Capture the cell that displays the provided text and extract its (X, Y) central coordinate. 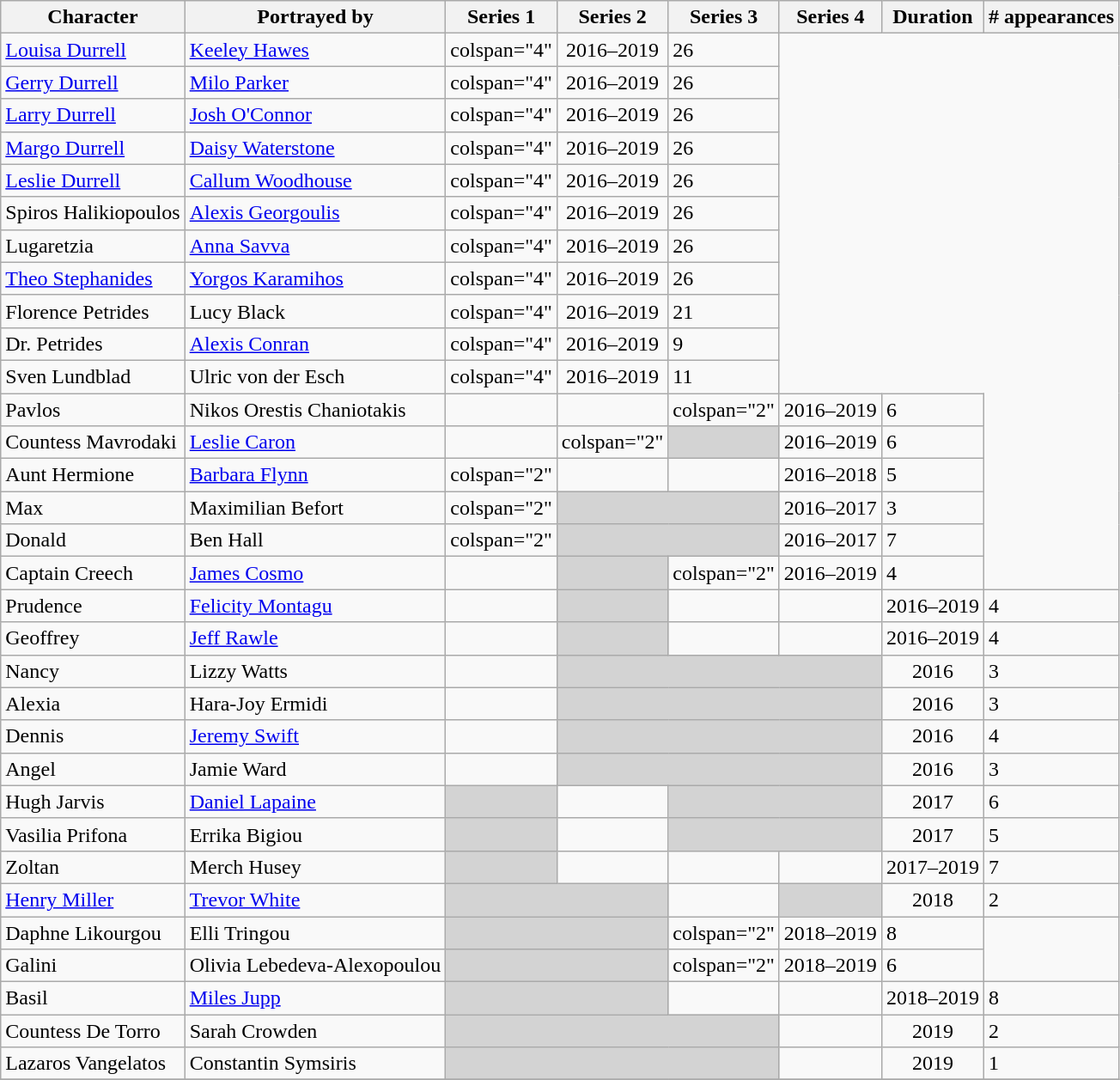
Yorgos Karamihos (315, 278)
Margo Durrell (93, 148)
Theo Stephanides (93, 278)
Max (93, 508)
James Cosmo (315, 573)
Elli Tringou (315, 932)
Josh O'Connor (315, 115)
Florence Petrides (93, 311)
Basil (93, 998)
Sven Lundblad (93, 376)
Leslie Durrell (93, 180)
Daisy Waterstone (315, 148)
Jeremy Swift (315, 736)
Angel (93, 769)
Lugaretzia (93, 246)
Lazaros Vangelatos (93, 1064)
Daphne Likourgou (93, 932)
Lizzy Watts (315, 671)
Lucy Black (315, 311)
Maximilian Befort (315, 508)
Barbara Flynn (315, 475)
# appearances (1051, 17)
Henry Miller (93, 900)
9 (724, 344)
Ben Hall (315, 540)
Merch Husey (315, 867)
Larry Durrell (93, 115)
Errika Bigiou (315, 834)
Countess De Torro (93, 1031)
Callum Woodhouse (315, 180)
Alexis Conran (315, 344)
Duration (933, 17)
Miles Jupp (315, 998)
Series 2 (612, 17)
Keeley Hawes (315, 50)
Countess Mavrodaki (93, 442)
2018 (933, 900)
Donald (93, 540)
Series 1 (502, 17)
Galini (93, 966)
Jamie Ward (315, 769)
Ulric von der Esch (315, 376)
Pavlos (93, 410)
2017–2019 (933, 867)
Jeff Rawle (315, 638)
Hugh Jarvis (93, 802)
Series 4 (830, 17)
Milo Parker (315, 82)
Portrayed by (315, 17)
Nikos Orestis Chaniotakis (315, 410)
Geoffrey (93, 638)
Sarah Crowden (315, 1031)
Daniel Lapaine (315, 802)
11 (724, 376)
Alexis Georgoulis (315, 213)
Anna Savva (315, 246)
Aunt Hermione (93, 475)
Captain Creech (93, 573)
Dr. Petrides (93, 344)
Nancy (93, 671)
Vasilia Prifona (93, 834)
Series 3 (724, 17)
Zoltan (93, 867)
Felicity Montagu (315, 606)
Leslie Caron (315, 442)
21 (724, 311)
Olivia Lebedeva-Alexopoulou (315, 966)
Louisa Durrell (93, 50)
1 (1051, 1064)
Trevor White (315, 900)
Character (93, 17)
Alexia (93, 704)
Constantin Symsiris (315, 1064)
Hara-Joy Ermidi (315, 704)
Dennis (93, 736)
Gerry Durrell (93, 82)
2016–2018 (830, 475)
Prudence (93, 606)
Spiros Halikiopoulos (93, 213)
